Identify which cell holds the provided text, then report its (x, y) central coordinate. 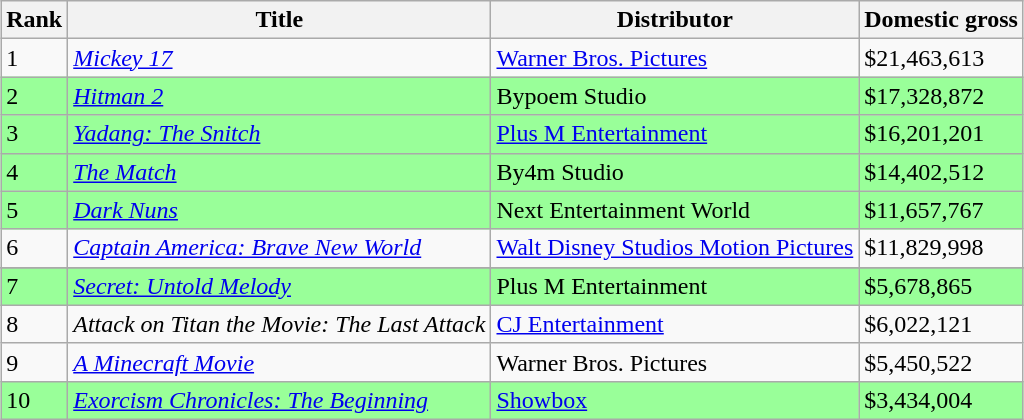
Distributor (675, 20)
5 (34, 210)
Dark Nuns (280, 210)
CJ Entertainment (675, 324)
$5,450,522 (942, 362)
Yadang: The Snitch (280, 134)
9 (34, 362)
$11,657,767 (942, 210)
Title (280, 20)
8 (34, 324)
Domestic gross (942, 20)
$14,402,512 (942, 172)
$16,201,201 (942, 134)
Next Entertainment World (675, 210)
10 (34, 400)
The Match (280, 172)
$3,434,004 (942, 400)
7 (34, 286)
Showbox (675, 400)
$6,022,121 (942, 324)
Rank (34, 20)
$5,678,865 (942, 286)
Bypoem Studio (675, 96)
Captain America: Brave New World (280, 248)
4 (34, 172)
1 (34, 58)
A Minecraft Movie (280, 362)
3 (34, 134)
$11,829,998 (942, 248)
Walt Disney Studios Motion Pictures (675, 248)
$21,463,613 (942, 58)
Hitman 2 (280, 96)
Mickey 17 (280, 58)
Secret: Untold Melody (280, 286)
By4m Studio (675, 172)
2 (34, 96)
Exorcism Chronicles: The Beginning (280, 400)
6 (34, 248)
Attack on Titan the Movie: The Last Attack (280, 324)
$17,328,872 (942, 96)
